Determine the [X, Y] coordinate at the center of the cell enclosing the given text.  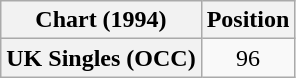
Position [248, 20]
Chart (1994) [101, 20]
96 [248, 58]
UK Singles (OCC) [101, 58]
